Return (x, y) of the center of cell containing provided text 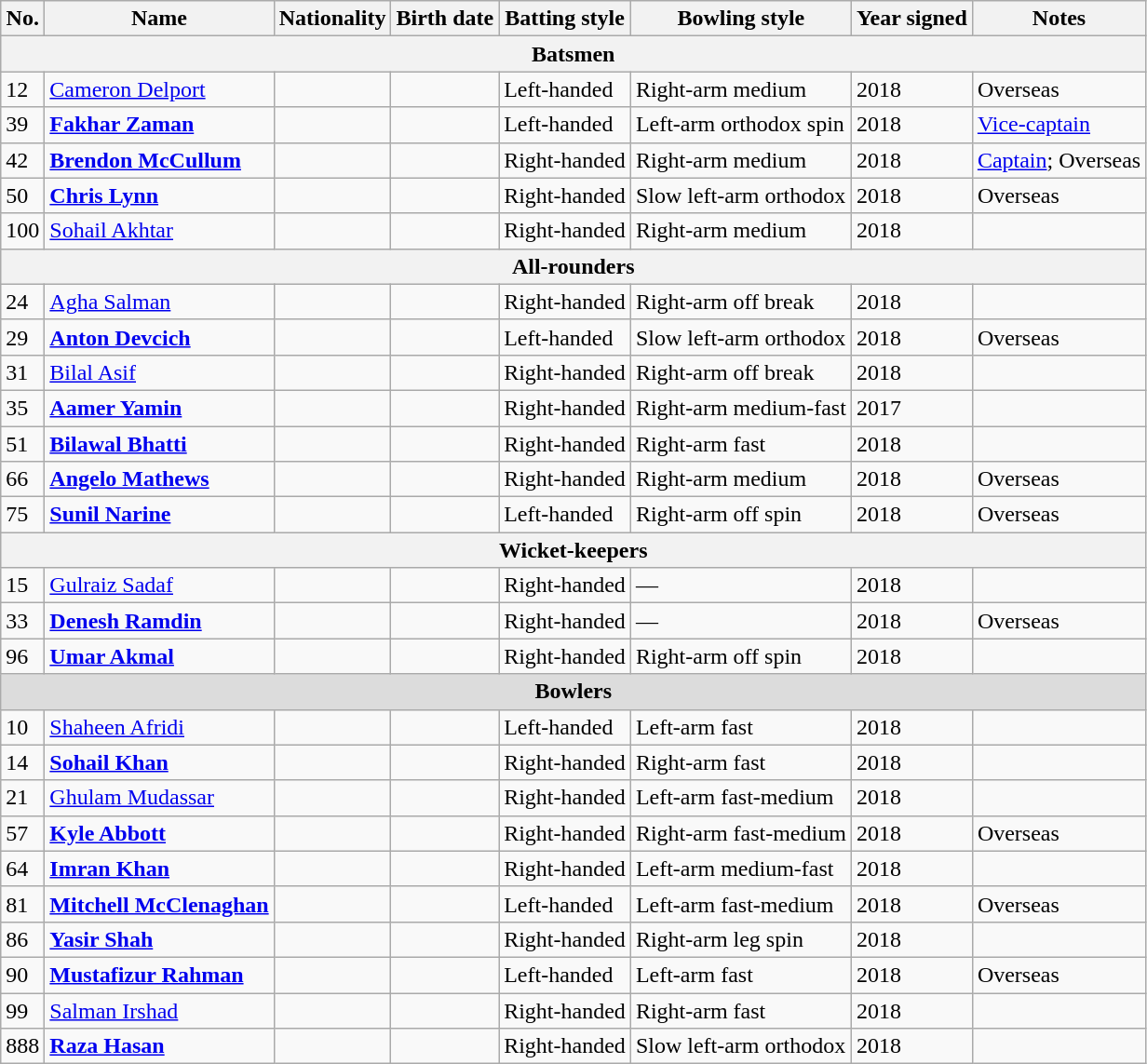
Batsmen (573, 54)
29 (22, 337)
14 (22, 762)
Umar Akmal (159, 656)
Notes (1059, 19)
Fakhar Zaman (159, 125)
Ghulam Mudassar (159, 798)
Left-arm medium-fast (741, 869)
Name (159, 19)
75 (22, 515)
Right-arm leg spin (741, 939)
Raza Hasan (159, 1046)
Brendon McCullum (159, 160)
64 (22, 869)
Chris Lynn (159, 195)
51 (22, 444)
66 (22, 479)
Batting style (565, 19)
50 (22, 195)
96 (22, 656)
31 (22, 372)
Aamer Yamin (159, 408)
Mustafizur Rahman (159, 975)
90 (22, 975)
12 (22, 89)
Anton Devcich (159, 337)
Year signed (911, 19)
Sohail Akhtar (159, 231)
Sohail Khan (159, 762)
86 (22, 939)
Captain; Overseas (1059, 160)
Agha Salman (159, 302)
No. (22, 19)
Birth date (445, 19)
24 (22, 302)
Bowlers (573, 692)
35 (22, 408)
15 (22, 586)
21 (22, 798)
Yasir Shah (159, 939)
Bilawal Bhatti (159, 444)
Bilal Asif (159, 372)
Cameron Delport (159, 89)
Right-arm fast-medium (741, 833)
Left-arm orthodox spin (741, 125)
Right-arm medium-fast (741, 408)
39 (22, 125)
81 (22, 904)
Wicket-keepers (573, 550)
All-rounders (573, 266)
33 (22, 621)
10 (22, 727)
Nationality (332, 19)
Imran Khan (159, 869)
Angelo Mathews (159, 479)
Denesh Ramdin (159, 621)
Vice-captain (1059, 125)
99 (22, 1010)
57 (22, 833)
Shaheen Afridi (159, 727)
42 (22, 160)
888 (22, 1046)
2017 (911, 408)
Sunil Narine (159, 515)
Bowling style (741, 19)
Mitchell McClenaghan (159, 904)
Salman Irshad (159, 1010)
100 (22, 231)
Kyle Abbott (159, 833)
Gulraiz Sadaf (159, 586)
